Provide the (x, y) coordinate of the cell's center where the given text is located.  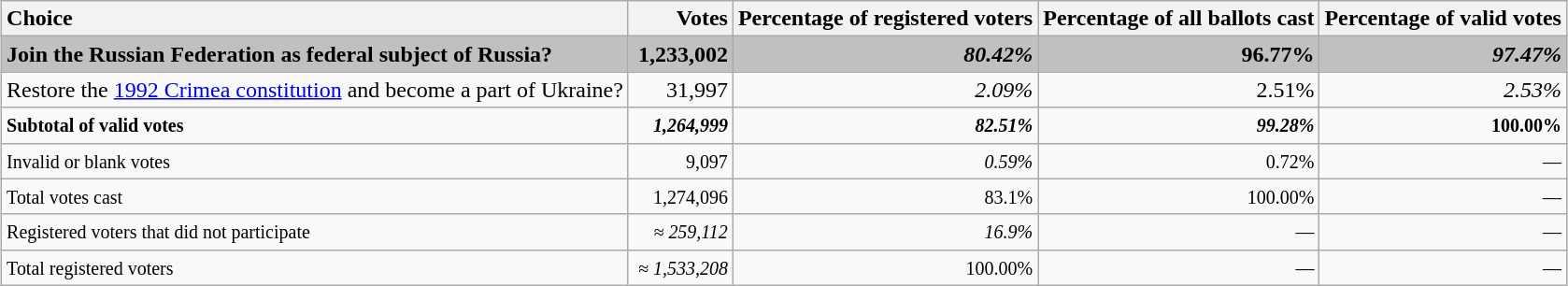
31,997 (680, 90)
Total votes cast (316, 196)
80.42% (885, 54)
Invalid or blank votes (316, 161)
0.59% (885, 161)
Join the Russian Federation as federal subject of Russia? (316, 54)
2.51% (1179, 90)
1,233,002 (680, 54)
Percentage of registered voters (885, 19)
Total registered voters (316, 267)
Percentage of valid votes (1443, 19)
99.28% (1179, 125)
0.72% (1179, 161)
83.1% (885, 196)
Choice (316, 19)
16.9% (885, 232)
82.51% (885, 125)
Registered voters that did not participate (316, 232)
1,264,999 (680, 125)
Restore the 1992 Crimea constitution and become a part of Ukraine? (316, 90)
9,097 (680, 161)
96.77% (1179, 54)
≈ 1,533,208 (680, 267)
Percentage of all ballots cast (1179, 19)
2.09% (885, 90)
≈ 259,112 (680, 232)
Subtotal of valid votes (316, 125)
Votes (680, 19)
2.53% (1443, 90)
97.47% (1443, 54)
1,274,096 (680, 196)
